Detect which cell encompasses the target text, then output its (X, Y) center coordinate. 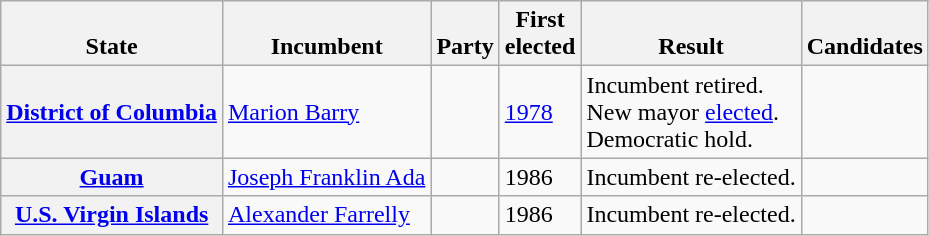
Alexander Farrelly (326, 215)
Joseph Franklin Ada (326, 177)
Incumbent (326, 34)
Guam (112, 177)
Marion Barry (326, 112)
Party (465, 34)
State (112, 34)
1978 (540, 112)
Incumbent retired.New mayor elected.Democratic hold. (691, 112)
Firstelected (540, 34)
Candidates (864, 34)
U.S. Virgin Islands (112, 215)
District of Columbia (112, 112)
Result (691, 34)
